From the cell containing the given text, extract its center point as (x, y) coordinate. 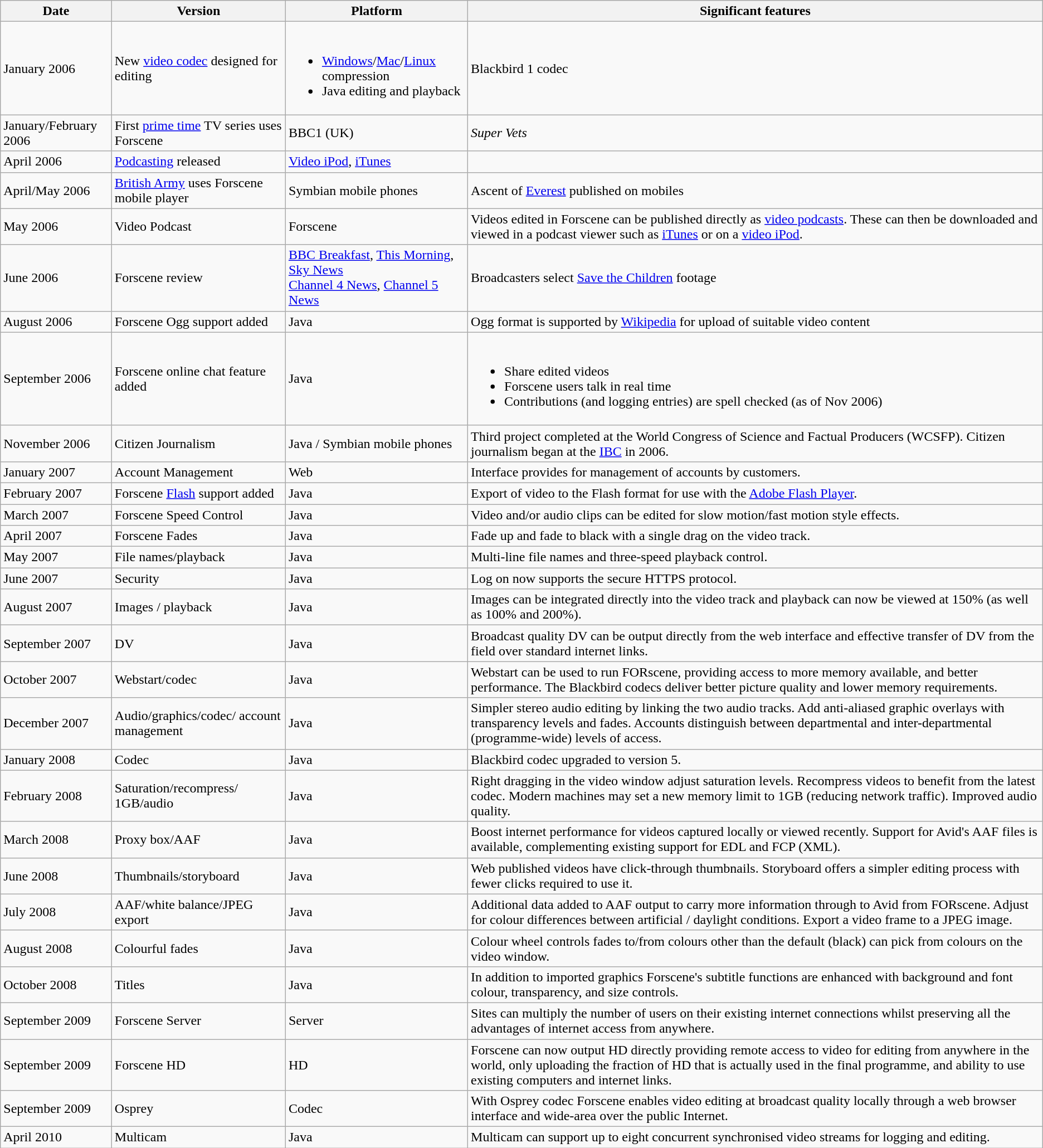
Export of video to the Flash format for use with the Adobe Flash Player. (756, 493)
Audio/graphics/codec/ account management (198, 723)
Broadcasters select Save the Children footage (756, 278)
Ogg format is supported by Wikipedia for upload of suitable video content (756, 322)
Windows/Mac/Linux compressionJava editing and playback (377, 68)
May 2007 (56, 557)
Forscene Server (198, 1021)
April 2010 (56, 1137)
January 2006 (56, 68)
Multicam can support up to eight concurrent synchronised video streams for logging and editing. (756, 1137)
June 2008 (56, 876)
With Osprey codec Forscene enables video editing at broadcast quality locally through a web browser interface and wide-area over the public Internet. (756, 1109)
Forscene Fades (198, 536)
Blackbird codec upgraded to version 5. (756, 760)
First prime time TV series uses Forscene (198, 133)
BBC Breakfast, This Morning, Sky NewsChannel 4 News, Channel 5 News (377, 278)
Thumbnails/storyboard (198, 876)
Interface provides for management of accounts by customers. (756, 472)
Multicam (198, 1137)
June 2006 (56, 278)
Super Vets (756, 133)
January 2007 (56, 472)
Multi-line file names and three-speed playback control. (756, 557)
Forscene online chat feature added (198, 379)
July 2008 (56, 912)
August 2006 (56, 322)
January/February 2006 (56, 133)
Titles (198, 984)
Significant features (756, 11)
In addition to imported graphics Forscene's subtitle functions are enhanced with background and font colour, transparency, and size controls. (756, 984)
October 2008 (56, 984)
March 2008 (56, 839)
April 2007 (56, 536)
Forscene (377, 226)
August 2007 (56, 607)
Broadcast quality DV can be output directly from the web interface and effective transfer of DV from the field over standard internet links. (756, 643)
September 2007 (56, 643)
April/May 2006 (56, 191)
Date (56, 11)
May 2006 (56, 226)
Video and/or audio clips can be edited for slow motion/fast motion style effects. (756, 514)
Colourful fades (198, 948)
Proxy box/AAF (198, 839)
September 2006 (56, 379)
File names/playback (198, 557)
DV (198, 643)
November 2006 (56, 444)
Ascent of Everest published on mobiles (756, 191)
Account Management (198, 472)
December 2007 (56, 723)
Citizen Journalism (198, 444)
February 2007 (56, 493)
October 2007 (56, 680)
Forscene review (198, 278)
AAF/white balance/JPEG export (198, 912)
Server (377, 1021)
August 2008 (56, 948)
April 2006 (56, 162)
Version (198, 11)
Share edited videosForscene users talk in real timeContributions (and logging entries) are spell checked (as of Nov 2006) (756, 379)
Forscene Speed Control (198, 514)
Third project completed at the World Congress of Science and Factual Producers (WCSFP). Citizen journalism began at the IBC in 2006. (756, 444)
Web (377, 472)
Symbian mobile phones (377, 191)
HD (377, 1064)
Blackbird 1 codec (756, 68)
Video Podcast (198, 226)
Forscene Flash support added (198, 493)
British Army uses Forscene mobile player (198, 191)
Osprey (198, 1109)
Security (198, 578)
New video codec designed for editing (198, 68)
Webstart/codec (198, 680)
Forscene HD (198, 1064)
March 2007 (56, 514)
Forscene Ogg support added (198, 322)
Colour wheel controls fades to/from colours other than the default (black) can pick from colours on the video window. (756, 948)
January 2008 (56, 760)
Video iPod, iTunes (377, 162)
Podcasting released (198, 162)
Fade up and fade to black with a single drag on the video track. (756, 536)
Images can be integrated directly into the video track and playback can now be viewed at 150% (as well as 100% and 200%). (756, 607)
Web published videos have click-through thumbnails. Storyboard offers a simpler editing process with fewer clicks required to use it. (756, 876)
February 2008 (56, 796)
BBC1 (UK) (377, 133)
Log on now supports the secure HTTPS protocol. (756, 578)
Java / Symbian mobile phones (377, 444)
Images / playback (198, 607)
Sites can multiply the number of users on their existing internet connections whilst preserving all the advantages of internet access from anywhere. (756, 1021)
Platform (377, 11)
June 2007 (56, 578)
Saturation/recompress/ 1GB/audio (198, 796)
